For the text-containing cell, return its midpoint in [X, Y] coordinate format. 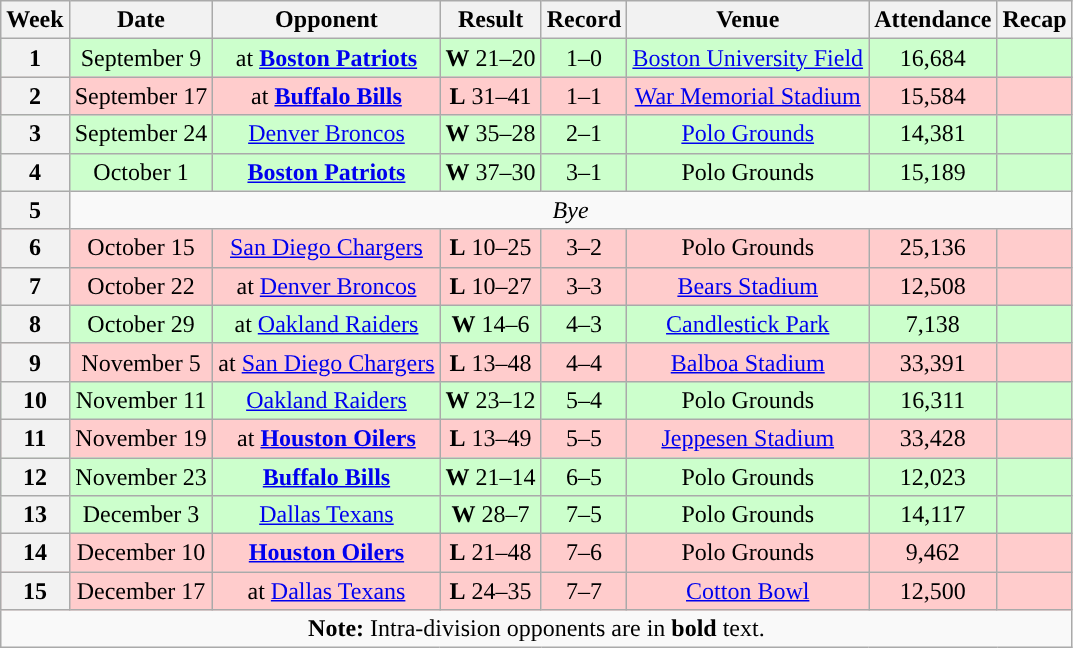
L 21–48 [490, 553]
Boston University Field [748, 58]
2–1 [584, 134]
Bye [570, 210]
Jeppesen Stadium [748, 438]
San Diego Chargers [326, 248]
4–3 [584, 324]
15 [35, 591]
at Boston Patriots [326, 58]
5–5 [584, 438]
7–5 [584, 515]
7–7 [584, 591]
at San Diego Chargers [326, 362]
12,508 [933, 286]
4–4 [584, 362]
Balboa Stadium [748, 362]
6 [35, 248]
December 17 [141, 591]
12 [35, 477]
W 28–7 [490, 515]
October 1 [141, 172]
33,428 [933, 438]
W 35–28 [490, 134]
September 17 [141, 96]
November 23 [141, 477]
Bears Stadium [748, 286]
Cotton Bowl [748, 591]
November 11 [141, 400]
L 10–27 [490, 286]
8 [35, 324]
W 23–12 [490, 400]
1 [35, 58]
3–2 [584, 248]
9 [35, 362]
Result [490, 20]
December 3 [141, 515]
Boston Patriots [326, 172]
15,584 [933, 96]
Date [141, 20]
12,500 [933, 591]
L 31–41 [490, 96]
1–0 [584, 58]
Record [584, 20]
War Memorial Stadium [748, 96]
12,023 [933, 477]
7–6 [584, 553]
1–1 [584, 96]
at Houston Oilers [326, 438]
W 21–20 [490, 58]
Denver Broncos [326, 134]
October 15 [141, 248]
33,391 [933, 362]
3–1 [584, 172]
2 [35, 96]
at Buffalo Bills [326, 96]
at Dallas Texans [326, 591]
16,684 [933, 58]
Houston Oilers [326, 553]
November 19 [141, 438]
W 37–30 [490, 172]
September 24 [141, 134]
Recap [1034, 20]
at Oakland Raiders [326, 324]
Week [35, 20]
25,136 [933, 248]
Dallas Texans [326, 515]
3 [35, 134]
14,381 [933, 134]
Attendance [933, 20]
L 24–35 [490, 591]
5–4 [584, 400]
7,138 [933, 324]
13 [35, 515]
11 [35, 438]
14 [35, 553]
6–5 [584, 477]
Oakland Raiders [326, 400]
September 9 [141, 58]
W 21–14 [490, 477]
Candlestick Park [748, 324]
3–3 [584, 286]
November 5 [141, 362]
10 [35, 400]
9,462 [933, 553]
L 13–49 [490, 438]
5 [35, 210]
W 14–6 [490, 324]
at Denver Broncos [326, 286]
December 10 [141, 553]
15,189 [933, 172]
Opponent [326, 20]
L 10–25 [490, 248]
Note: Intra-division opponents are in bold text. [536, 629]
4 [35, 172]
7 [35, 286]
Buffalo Bills [326, 477]
October 22 [141, 286]
Venue [748, 20]
16,311 [933, 400]
October 29 [141, 324]
L 13–48 [490, 362]
14,117 [933, 515]
